Detect which cell encompasses the target text, then output its (X, Y) center coordinate. 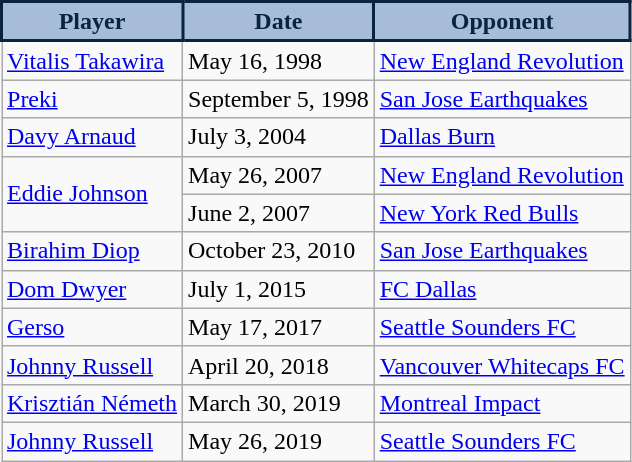
April 20, 2018 (279, 365)
Davy Arnaud (92, 137)
May 17, 2017 (279, 327)
Opponent (502, 22)
Player (92, 22)
March 30, 2019 (279, 403)
Vancouver Whitecaps FC (502, 365)
July 3, 2004 (279, 137)
June 2, 2007 (279, 213)
Gerso (92, 327)
Date (279, 22)
Krisztián Németh (92, 403)
Dallas Burn (502, 137)
New York Red Bulls (502, 213)
Preki (92, 99)
Eddie Johnson (92, 194)
October 23, 2010 (279, 251)
May 26, 2007 (279, 175)
Birahim Diop (92, 251)
Montreal Impact (502, 403)
September 5, 1998 (279, 99)
Dom Dwyer (92, 289)
July 1, 2015 (279, 289)
May 26, 2019 (279, 441)
FC Dallas (502, 289)
May 16, 1998 (279, 60)
Vitalis Takawira (92, 60)
